Locate the cell with the specified text and output its [X, Y] center coordinate. 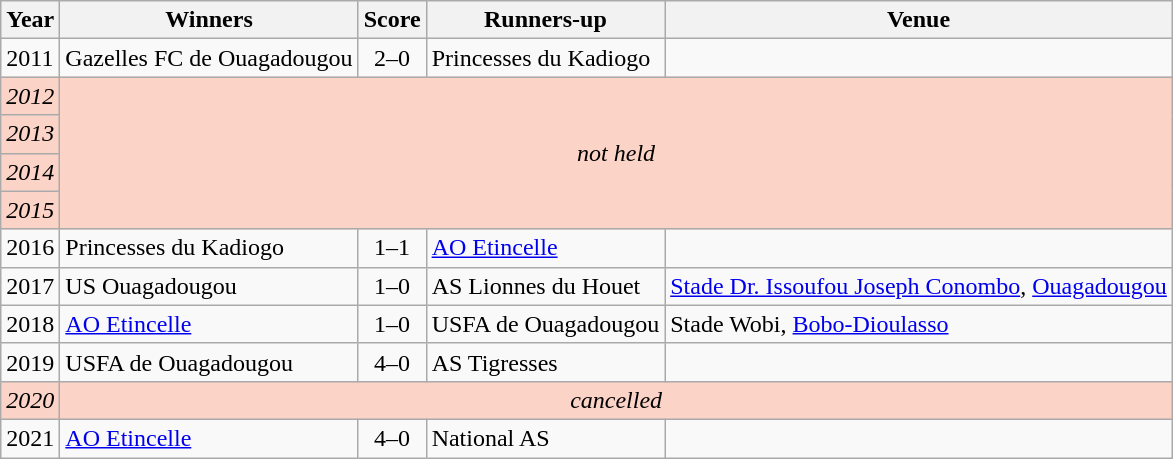
2014 [30, 172]
2020 [30, 400]
2019 [30, 362]
1–1 [392, 248]
Gazelles FC de Ouagadougou [209, 58]
2018 [30, 324]
Runners-up [546, 20]
Year [30, 20]
2016 [30, 248]
Stade Dr. Issoufou Joseph Conombo, Ouagadougou [919, 286]
not held [616, 153]
2–0 [392, 58]
2017 [30, 286]
2012 [30, 96]
National AS [546, 438]
AS Tigresses [546, 362]
US Ouagadougou [209, 286]
2011 [30, 58]
Stade Wobi, Bobo-Dioulasso [919, 324]
cancelled [616, 400]
Winners [209, 20]
Score [392, 20]
2015 [30, 210]
2013 [30, 134]
Venue [919, 20]
2021 [30, 438]
AS Lionnes du Houet [546, 286]
